Provide the (x, y) coordinate of the cell's center where the given text is located.  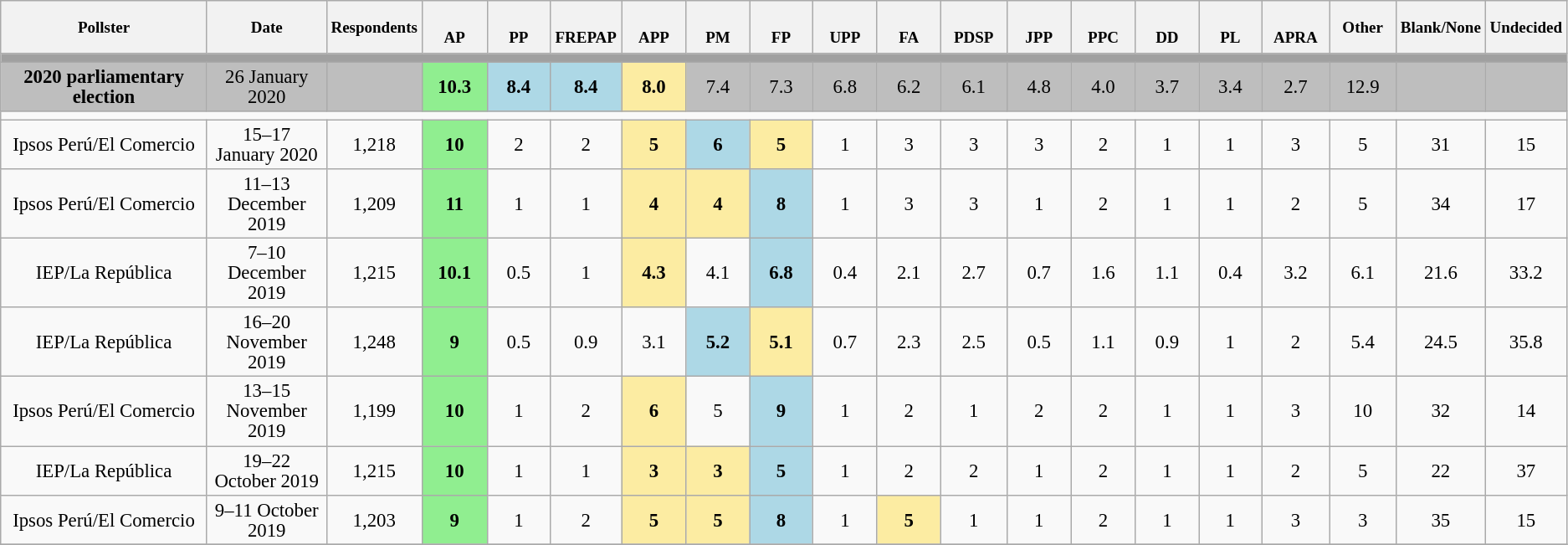
7–10 December 2019 (266, 273)
22 (1441, 470)
14 (1526, 412)
1.6 (1103, 273)
37 (1526, 470)
7.3 (781, 87)
JPP (1038, 27)
15–17 January 2020 (266, 146)
12.9 (1363, 87)
APP (654, 27)
1,209 (374, 204)
FP (781, 27)
3.2 (1295, 273)
32 (1441, 412)
APRA (1295, 27)
10.1 (454, 273)
35 (1441, 519)
3.1 (654, 343)
21.6 (1441, 273)
PDSP (974, 27)
3.7 (1166, 87)
PPC (1103, 27)
PL (1230, 27)
9–11 October 2019 (266, 519)
UPP (845, 27)
2.5 (974, 343)
1,199 (374, 412)
4.3 (654, 273)
4.8 (1038, 87)
5.4 (1363, 343)
Respondents (374, 27)
1,203 (374, 519)
Undecided (1526, 27)
Blank/None (1441, 27)
2.1 (909, 273)
8.0 (654, 87)
31 (1441, 146)
1,218 (374, 146)
6.2 (909, 87)
17 (1526, 204)
PP (519, 27)
34 (1441, 204)
Pollster (104, 27)
1,248 (374, 343)
2.3 (909, 343)
Date (266, 27)
11 (454, 204)
FREPAP (586, 27)
AP (454, 27)
3.4 (1230, 87)
2020 parliamentary election (104, 87)
4.1 (718, 273)
13–15 November 2019 (266, 412)
24.5 (1441, 343)
PM (718, 27)
19–22 October 2019 (266, 470)
33.2 (1526, 273)
DD (1166, 27)
16–20 November 2019 (266, 343)
Other (1363, 27)
10.3 (454, 87)
5.1 (781, 343)
26 January 2020 (266, 87)
4.0 (1103, 87)
FA (909, 27)
5.2 (718, 343)
11–13 December 2019 (266, 204)
35.8 (1526, 343)
7.4 (718, 87)
